Provide the (X, Y) coordinate of the cell's center where the given text is located.  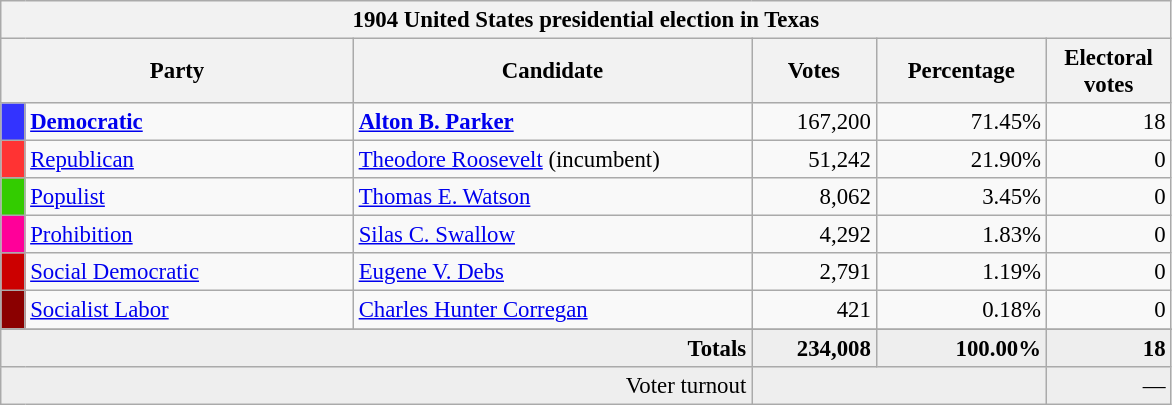
21.90% (961, 160)
100.00% (961, 348)
Prohibition (189, 235)
421 (814, 310)
1904 United States presidential election in Texas (586, 20)
0.18% (961, 310)
2,791 (814, 273)
Candidate (552, 72)
— (1108, 385)
Percentage (961, 72)
Electoral votes (1108, 72)
51,242 (814, 160)
Thomas E. Watson (552, 197)
Socialist Labor (189, 310)
Republican (189, 160)
Silas C. Swallow (552, 235)
Voter turnout (376, 385)
Social Democratic (189, 273)
Totals (376, 348)
8,062 (814, 197)
Democratic (189, 122)
Eugene V. Debs (552, 273)
3.45% (961, 197)
Alton B. Parker (552, 122)
234,008 (814, 348)
Populist (189, 197)
1.83% (961, 235)
1.19% (961, 273)
71.45% (961, 122)
Party (178, 72)
Theodore Roosevelt (incumbent) (552, 160)
Votes (814, 72)
167,200 (814, 122)
Charles Hunter Corregan (552, 310)
4,292 (814, 235)
